Pinpoint the cell where the given text exists, returning its (X, Y) midpoint coordinate. 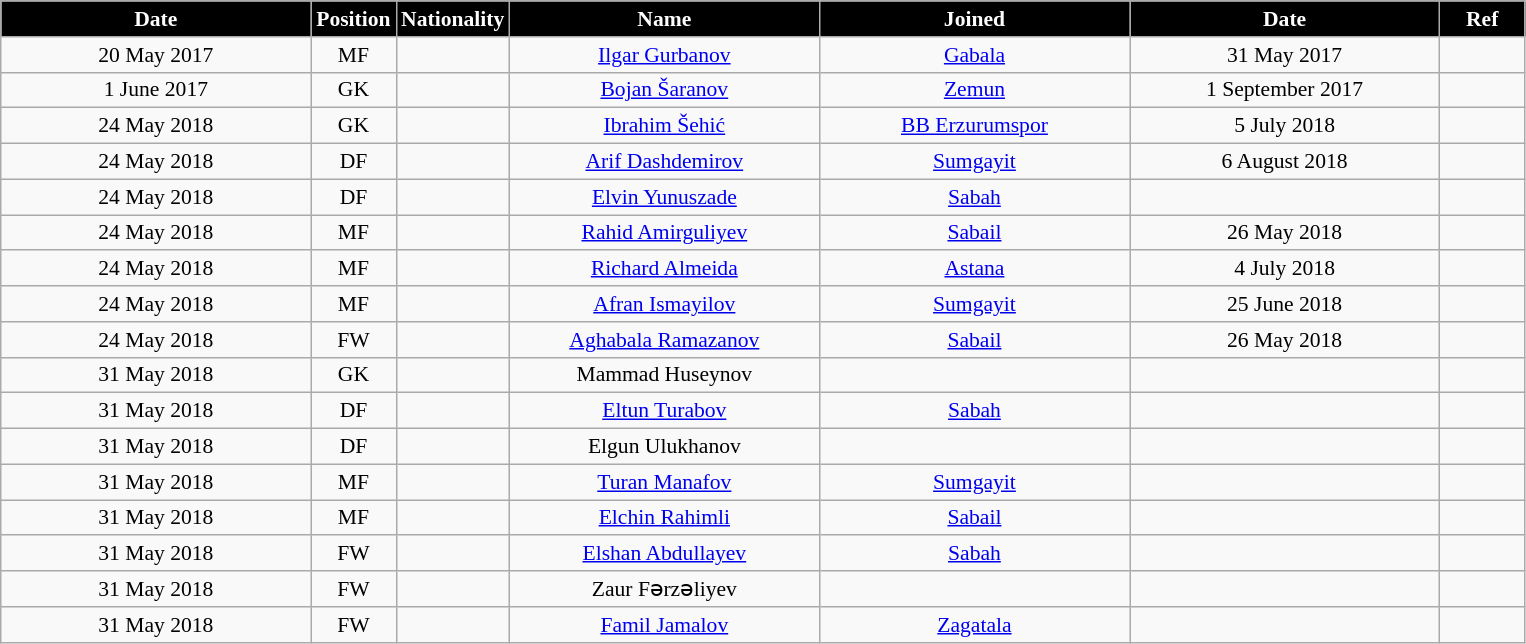
Afran Ismayilov (664, 304)
Bojan Šaranov (664, 90)
BB Erzurumspor (974, 126)
Arif Dashdemirov (664, 162)
Turan Manafov (664, 482)
Name (664, 19)
Ilgar Gurbanov (664, 55)
Joined (974, 19)
Zagatala (974, 625)
Aghabala Ramazanov (664, 340)
Famil Jamalov (664, 625)
Position (354, 19)
1 June 2017 (156, 90)
Ref (1482, 19)
Elvin Yunuszade (664, 197)
Astana (974, 269)
Zaur Fərzəliyev (664, 589)
Nationality (452, 19)
31 May 2017 (1285, 55)
Rahid Amirguliyev (664, 233)
Elshan Abdullayev (664, 554)
1 September 2017 (1285, 90)
Eltun Turabov (664, 411)
Elgun Ulukhanov (664, 447)
Gabala (974, 55)
25 June 2018 (1285, 304)
4 July 2018 (1285, 269)
Zemun (974, 90)
6 August 2018 (1285, 162)
Elchin Rahimli (664, 518)
Richard Almeida (664, 269)
20 May 2017 (156, 55)
5 July 2018 (1285, 126)
Ibrahim Šehić (664, 126)
Mammad Huseynov (664, 375)
